Determine the [x, y] coordinate at the center of the cell enclosing the given text.  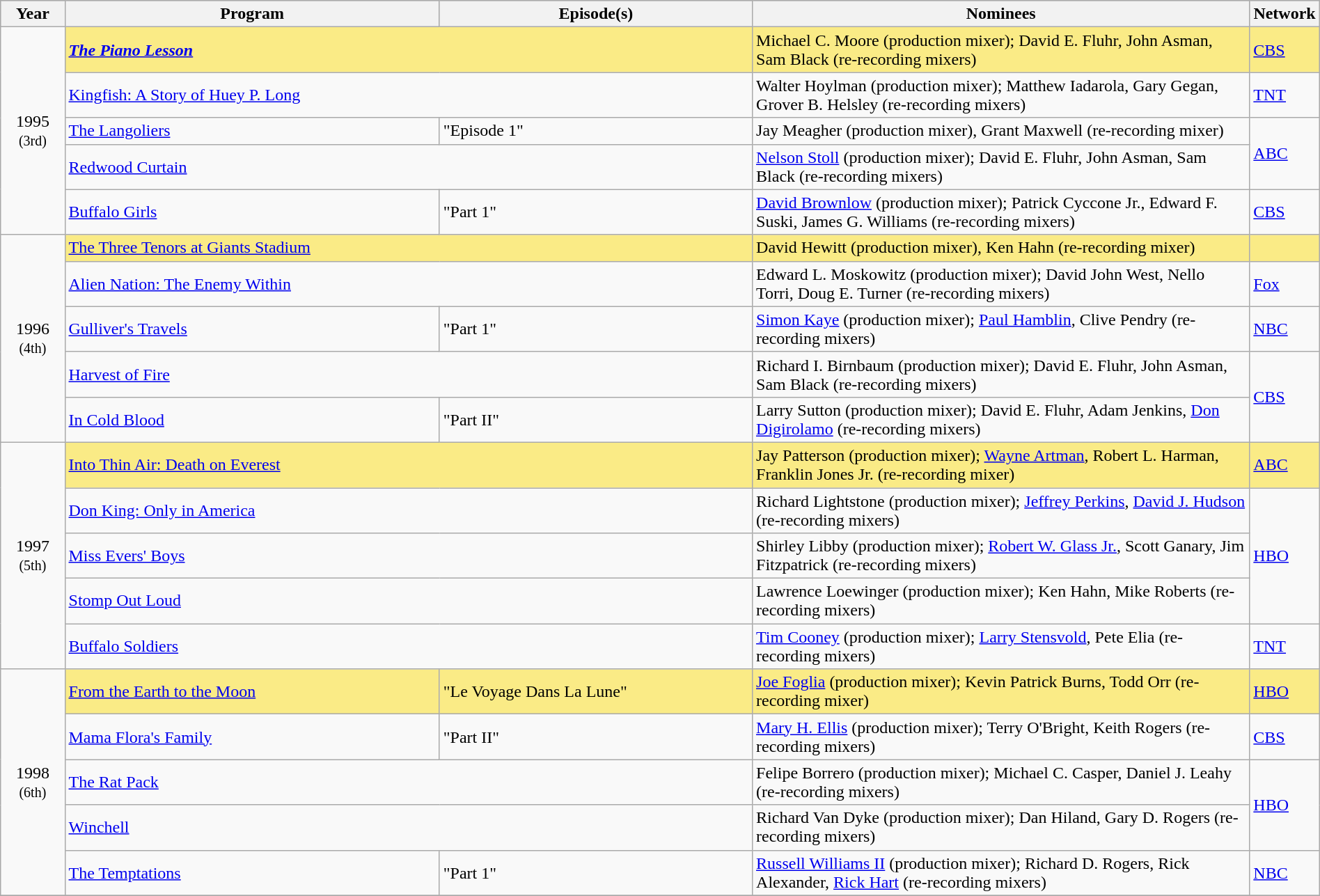
Jay Patterson (production mixer); Wayne Artman, Robert L. Harman, Franklin Jones Jr. (re-recording mixer) [1001, 465]
Network [1284, 14]
Edward L. Moskowitz (production mixer); David John West, Nello Torri, Doug E. Turner (re-recording mixers) [1001, 284]
Miss Evers' Boys [409, 556]
The Three Tenors at Giants Stadium [409, 248]
The Langoliers [252, 131]
Michael C. Moore (production mixer); David E. Fluhr, John Asman, Sam Black (re-recording mixers) [1001, 50]
Buffalo Girls [252, 212]
Gulliver's Travels [252, 329]
Winchell [409, 827]
Mama Flora's Family [252, 737]
Simon Kaye (production mixer); Paul Hamblin, Clive Pendry (re-recording mixers) [1001, 329]
"Le Voyage Dans La Lune" [596, 692]
Richard Van Dyke (production mixer); Dan Hiland, Gary D. Rogers (re-recording mixers) [1001, 827]
Walter Hoylman (production mixer); Matthew Iadarola, Gary Gegan, Grover B. Helsley (re-recording mixers) [1001, 95]
The Temptations [252, 873]
Felipe Borrero (production mixer); Michael C. Casper, Daniel J. Leahy (re-recording mixers) [1001, 783]
1996 (4th) [33, 338]
Larry Sutton (production mixer); David E. Fluhr, Adam Jenkins, Don Digirolamo (re-recording mixers) [1001, 419]
David Brownlow (production mixer); Patrick Cyccone Jr., Edward F. Suski, James G. Williams (re-recording mixers) [1001, 212]
Alien Nation: The Enemy Within [409, 284]
In Cold Blood [252, 419]
David Hewitt (production mixer), Ken Hahn (re-recording mixer) [1001, 248]
From the Earth to the Moon [252, 692]
Shirley Libby (production mixer); Robert W. Glass Jr., Scott Ganary, Jim Fitzpatrick (re-recording mixers) [1001, 556]
Russell Williams II (production mixer); Richard D. Rogers, Rick Alexander, Rick Hart (re-recording mixers) [1001, 873]
Redwood Curtain [409, 167]
The Rat Pack [409, 783]
Mary H. Ellis (production mixer); Terry O'Bright, Keith Rogers (re-recording mixers) [1001, 737]
Jay Meagher (production mixer), Grant Maxwell (re-recording mixer) [1001, 131]
Nominees [1001, 14]
Fox [1284, 284]
Into Thin Air: Death on Everest [409, 465]
1998 (6th) [33, 783]
Nelson Stoll (production mixer); David E. Fluhr, John Asman, Sam Black (re-recording mixers) [1001, 167]
Tim Cooney (production mixer); Larry Stensvold, Pete Elia (re-recording mixers) [1001, 646]
Kingfish: A Story of Huey P. Long [409, 95]
Lawrence Loewinger (production mixer); Ken Hahn, Mike Roberts (re-recording mixers) [1001, 602]
Buffalo Soldiers [409, 646]
Year [33, 14]
Richard I. Birnbaum (production mixer); David E. Fluhr, John Asman, Sam Black (re-recording mixers) [1001, 375]
1995 (3rd) [33, 131]
Program [252, 14]
Don King: Only in America [409, 510]
Joe Foglia (production mixer); Kevin Patrick Burns, Todd Orr (re-recording mixer) [1001, 692]
"Episode 1" [596, 131]
Stomp Out Loud [409, 602]
The Piano Lesson [409, 50]
Episode(s) [596, 14]
Richard Lightstone (production mixer); Jeffrey Perkins, David J. Hudson (re-recording mixers) [1001, 510]
Harvest of Fire [409, 375]
1997 (5th) [33, 556]
